Return (x, y) of the center of cell containing provided text 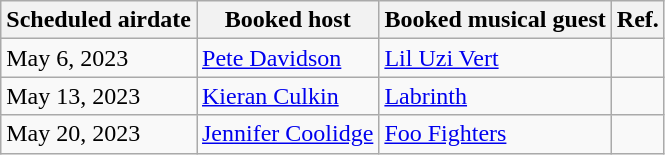
Lil Uzi Vert (495, 58)
May 20, 2023 (99, 134)
Pete Davidson (287, 58)
Kieran Culkin (287, 96)
Ref. (638, 20)
May 6, 2023 (99, 58)
Jennifer Coolidge (287, 134)
Labrinth (495, 96)
Booked musical guest (495, 20)
May 13, 2023 (99, 96)
Booked host (287, 20)
Scheduled airdate (99, 20)
Foo Fighters (495, 134)
